Output the (X, Y) coordinate of the center of the cell containing the given text.  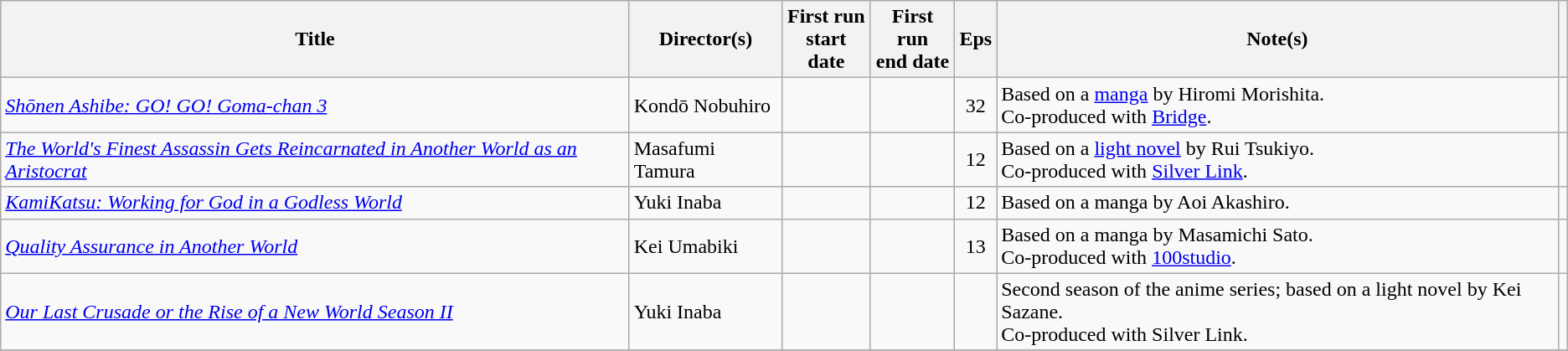
The World's Finest Assassin Gets Reincarnated in Another World as an Aristocrat (315, 159)
Our Last Crusade or the Rise of a New World Season II (315, 312)
Based on a manga by Aoi Akashiro. (1277, 203)
Based on a light novel by Rui Tsukiyo.Co-produced with Silver Link. (1277, 159)
Masafumi Tamura (705, 159)
13 (976, 246)
Kei Umabiki (705, 246)
Title (315, 39)
Second season of the anime series; based on a light novel by Kei Sazane.Co-produced with Silver Link. (1277, 312)
Shōnen Ashibe: GO! GO! Goma-chan 3 (315, 106)
Based on a manga by Hiromi Morishita.Co-produced with Bridge. (1277, 106)
32 (976, 106)
Kondō Nobuhiro (705, 106)
Note(s) (1277, 39)
Eps (976, 39)
First runend date (913, 39)
KamiKatsu: Working for God in a Godless World (315, 203)
Quality Assurance in Another World (315, 246)
Director(s) (705, 39)
First runstart date (827, 39)
Based on a manga by Masamichi Sato.Co-produced with 100studio. (1277, 246)
